Locate the cell with the specified text and output its [X, Y] center coordinate. 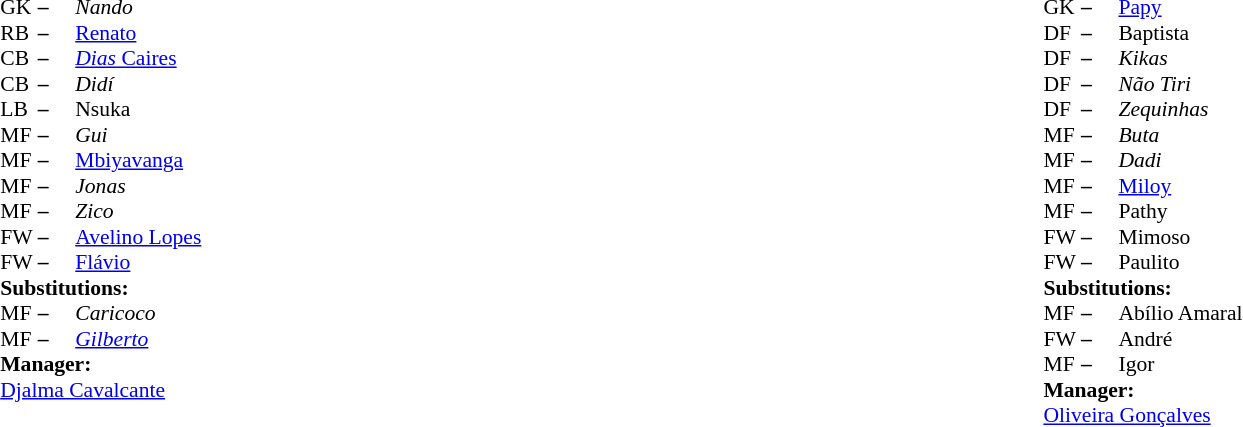
Zico [138, 211]
RB [19, 33]
Djalma Cavalcante [100, 390]
Mbiyavanga [138, 161]
Pathy [1180, 211]
Igor [1180, 365]
Jonas [138, 186]
Miloy [1180, 186]
Mimoso [1180, 237]
Avelino Lopes [138, 237]
Caricoco [138, 313]
Zequinhas [1180, 109]
Não Tiri [1180, 84]
Baptista [1180, 33]
Buta [1180, 135]
Flávio [138, 263]
Didí [138, 84]
Renato [138, 33]
André [1180, 339]
Gilberto [138, 339]
Kikas [1180, 59]
Gui [138, 135]
Dias Caires [138, 59]
Abílio Amaral [1180, 313]
LB [19, 109]
Paulito [1180, 263]
Dadi [1180, 161]
Nsuka [138, 109]
